Provide the [x, y] coordinate of the cell's center where the given text is located.  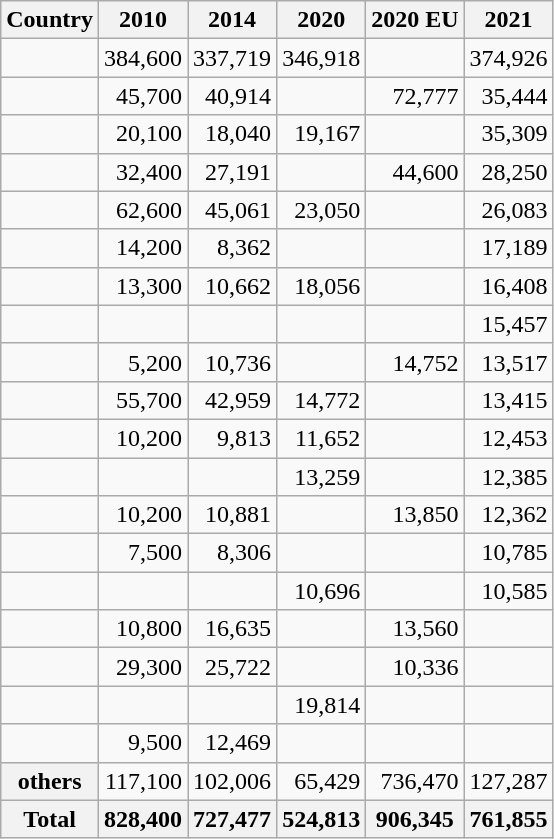
727,477 [232, 819]
9,813 [232, 438]
10,881 [232, 515]
8,306 [232, 553]
26,083 [508, 210]
10,800 [142, 629]
127,287 [508, 781]
10,785 [508, 553]
384,600 [142, 58]
27,191 [232, 172]
13,560 [415, 629]
117,100 [142, 781]
10,696 [322, 591]
16,408 [508, 286]
13,517 [508, 362]
13,850 [415, 515]
2010 [142, 20]
32,400 [142, 172]
2020 EU [415, 20]
45,061 [232, 210]
16,635 [232, 629]
13,259 [322, 477]
14,772 [322, 400]
2021 [508, 20]
Total [50, 819]
12,362 [508, 515]
19,167 [322, 134]
2020 [322, 20]
55,700 [142, 400]
906,345 [415, 819]
25,722 [232, 667]
9,500 [142, 743]
12,469 [232, 743]
18,040 [232, 134]
8,362 [232, 248]
72,777 [415, 96]
18,056 [322, 286]
524,813 [322, 819]
374,926 [508, 58]
337,719 [232, 58]
7,500 [142, 553]
Country [50, 20]
10,736 [232, 362]
23,050 [322, 210]
13,300 [142, 286]
42,959 [232, 400]
65,429 [322, 781]
10,336 [415, 667]
20,100 [142, 134]
828,400 [142, 819]
45,700 [142, 96]
14,752 [415, 362]
102,006 [232, 781]
35,309 [508, 134]
35,444 [508, 96]
11,652 [322, 438]
62,600 [142, 210]
19,814 [322, 705]
29,300 [142, 667]
736,470 [415, 781]
761,855 [508, 819]
others [50, 781]
5,200 [142, 362]
10,585 [508, 591]
2014 [232, 20]
15,457 [508, 324]
17,189 [508, 248]
28,250 [508, 172]
10,662 [232, 286]
14,200 [142, 248]
13,415 [508, 400]
44,600 [415, 172]
12,453 [508, 438]
346,918 [322, 58]
40,914 [232, 96]
12,385 [508, 477]
